Return [x, y] of the center of cell containing provided text 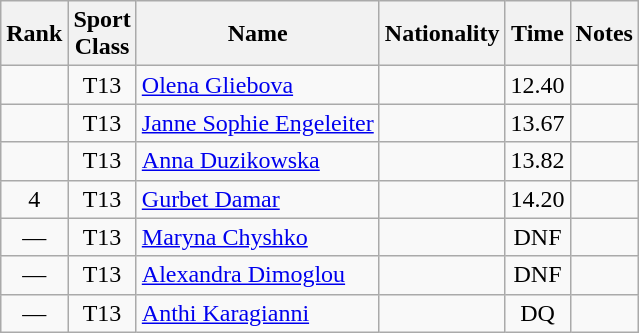
Time [538, 34]
DQ [538, 313]
Rank [34, 34]
Maryna Chyshko [258, 237]
Alexandra Dimoglou [258, 275]
Anthi Karagianni [258, 313]
Name [258, 34]
Olena Gliebova [258, 85]
Anna Duzikowska [258, 161]
Gurbet Damar [258, 199]
13.82 [538, 161]
12.40 [538, 85]
13.67 [538, 123]
Notes [604, 34]
4 [34, 199]
SportClass [102, 34]
Nationality [442, 34]
Janne Sophie Engeleiter [258, 123]
14.20 [538, 199]
